Detect which cell encompasses the target text, then output its [X, Y] center coordinate. 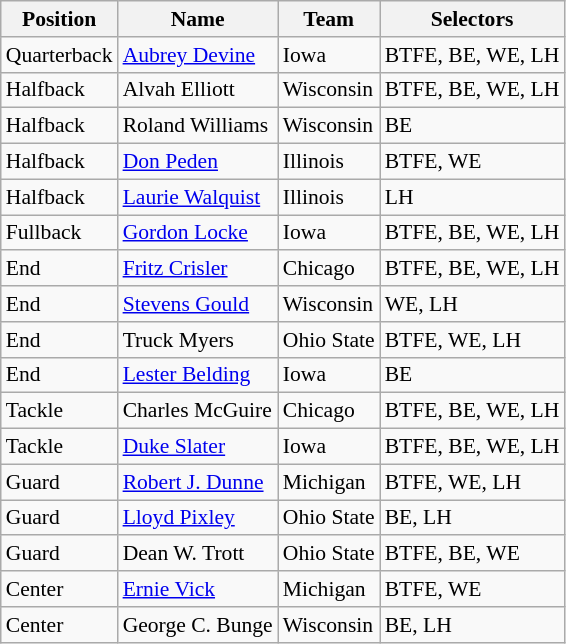
Selectors [472, 19]
Team [329, 19]
Ernie Vick [198, 589]
Lester Belding [198, 375]
Alvah Elliott [198, 90]
Fullback [60, 233]
Aubrey Devine [198, 55]
LH [472, 197]
Quarterback [60, 55]
Fritz Crisler [198, 269]
Stevens Gould [198, 304]
Name [198, 19]
Robert J. Dunne [198, 482]
Laurie Walquist [198, 197]
Truck Myers [198, 340]
Lloyd Pixley [198, 518]
Charles McGuire [198, 411]
Position [60, 19]
Gordon Locke [198, 233]
Duke Slater [198, 447]
Dean W. Trott [198, 554]
BTFE, BE, WE [472, 554]
George C. Bunge [198, 625]
Don Peden [198, 162]
WE, LH [472, 304]
Roland Williams [198, 126]
